Return the (x, y) coordinate for the center point of the cell that contains the specified text.  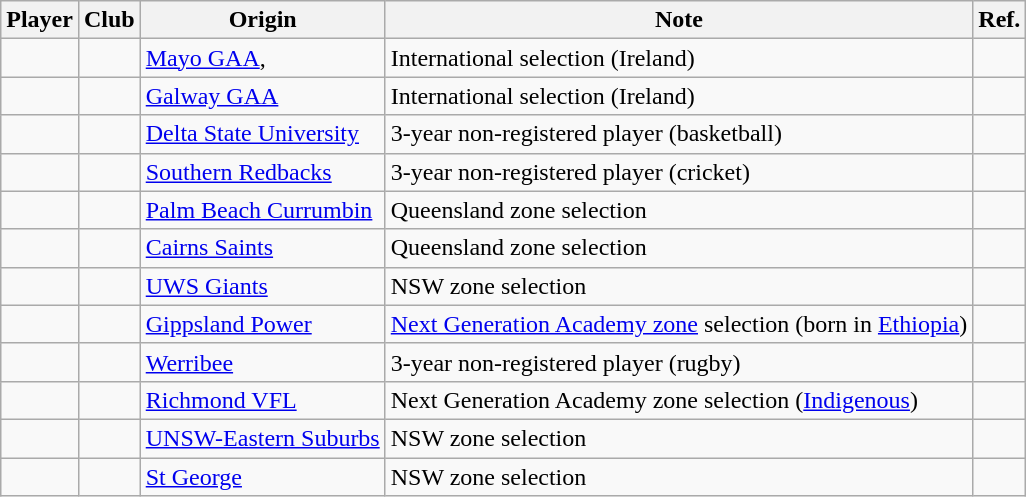
Cairns Saints (262, 248)
Palm Beach Currumbin (262, 210)
St George (262, 477)
3-year non-registered player (cricket) (679, 172)
3-year non-registered player (rugby) (679, 362)
Next Generation Academy zone selection (born in Ethiopia) (679, 324)
3-year non-registered player (basketball) (679, 134)
Delta State University (262, 134)
Southern Redbacks (262, 172)
Club (109, 20)
Werribee (262, 362)
Gippsland Power (262, 324)
UWS Giants (262, 286)
Note (679, 20)
Galway GAA (262, 96)
UNSW-Eastern Suburbs (262, 438)
Ref. (1000, 20)
Mayo GAA, (262, 58)
Richmond VFL (262, 400)
Origin (262, 20)
Next Generation Academy zone selection (Indigenous) (679, 400)
Player (40, 20)
